Pinpoint the cell where the given text exists, returning its (X, Y) midpoint coordinate. 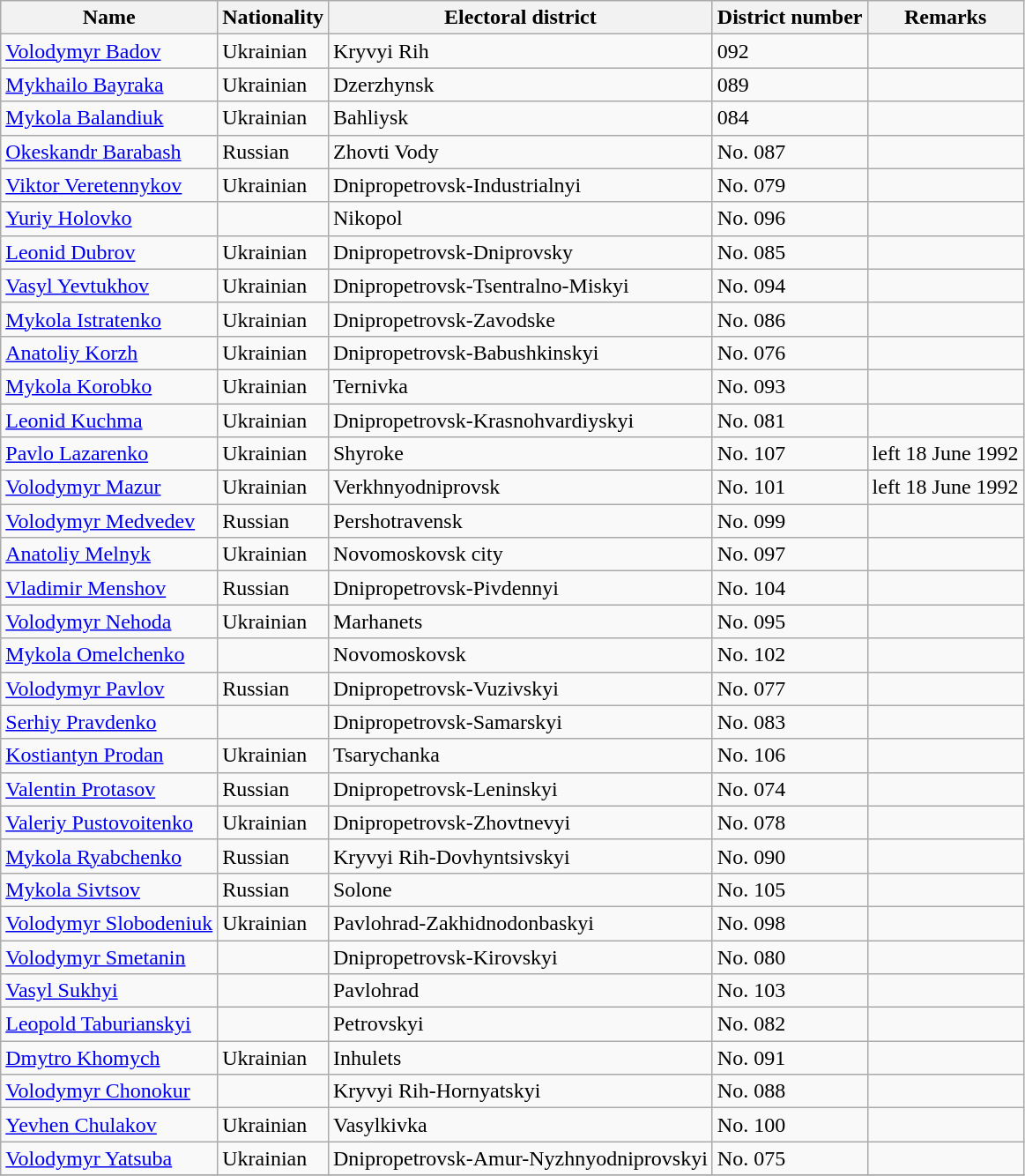
Volodymyr Mazur (109, 488)
No. 095 (790, 621)
084 (790, 118)
Vasyl Yevtukhov (109, 286)
Kryvyi Rih (520, 51)
Ternivka (520, 386)
Bahliysk (520, 118)
Leopold Taburianskyi (109, 1024)
No. 086 (790, 319)
089 (790, 85)
Pavlo Lazarenko (109, 454)
Yuriy Holovko (109, 219)
No. 080 (790, 956)
Dnipropetrovsk-Vuzivskyi (520, 688)
No. 107 (790, 454)
No. 093 (790, 386)
Yevhen Chulakov (109, 1125)
Novomoskovsk (520, 655)
Volodymyr Medvedev (109, 521)
No. 098 (790, 923)
No. 099 (790, 521)
No. 101 (790, 488)
Vladimir Menshov (109, 588)
Mykola Korobko (109, 386)
Okeskandr Barabash (109, 152)
No. 103 (790, 991)
Anatoliy Melnyk (109, 555)
Solone (520, 889)
Valentin Protasov (109, 789)
Verkhnyodniprovsk (520, 488)
Vasyl Sukhyi (109, 991)
Dnipropetrovsk-Zavodske (520, 319)
Leonid Kuchma (109, 421)
No. 087 (790, 152)
Mykola Istratenko (109, 319)
Nikopol (520, 219)
Viktor Veretennykov (109, 185)
Marhanets (520, 621)
Serhiy Pravdenko (109, 722)
Kostiantyn Prodan (109, 755)
No. 102 (790, 655)
Pavlohrad (520, 991)
Dmytro Khomych (109, 1058)
Leonid Dubrov (109, 252)
Nationality (273, 18)
Dnipropetrovsk-Amur-Nyzhnyodniprovskyi (520, 1158)
Remarks (945, 18)
No. 104 (790, 588)
Dnipropetrovsk-Tsentralno-Miskyi (520, 286)
Mykola Ryabchenko (109, 856)
Dnipropetrovsk-Kirovskyi (520, 956)
Dnipropetrovsk-Dniprovsky (520, 252)
Dnipropetrovsk-Babushkinskyi (520, 353)
Dnipropetrovsk-Leninskyi (520, 789)
No. 088 (790, 1091)
Pershotravensk (520, 521)
Volodymyr Nehoda (109, 621)
No. 100 (790, 1125)
Name (109, 18)
Dnipropetrovsk-Krasnohvardiyskyi (520, 421)
No. 078 (790, 822)
Mykola Omelchenko (109, 655)
Pavlohrad-Zakhidnodonbaskyi (520, 923)
No. 077 (790, 688)
Novomoskovsk city (520, 555)
No. 097 (790, 555)
No. 085 (790, 252)
Mykhailo Bayraka (109, 85)
Electoral district (520, 18)
No. 094 (790, 286)
Volodymyr Yatsuba (109, 1158)
Volodymyr Slobodeniuk (109, 923)
Vasylkivka (520, 1125)
Kryvyi Rih-Hornyatskyi (520, 1091)
No. 076 (790, 353)
Tsarychanka (520, 755)
Shyroke (520, 454)
Mykola Sivtsov (109, 889)
092 (790, 51)
Volodymyr Badov (109, 51)
No. 074 (790, 789)
Dnipropetrovsk-Pivdennyi (520, 588)
Mykola Balandiuk (109, 118)
Dzerzhynsk (520, 85)
Valeriy Pustovoitenko (109, 822)
Petrovskyi (520, 1024)
Kryvyi Rih-Dovhyntsivskyi (520, 856)
No. 081 (790, 421)
Volodymyr Smetanin (109, 956)
No. 091 (790, 1058)
District number (790, 18)
Zhovti Vody (520, 152)
Volodymyr Chonokur (109, 1091)
No. 105 (790, 889)
Dnipropetrovsk-Industrialnyi (520, 185)
Dnipropetrovsk-Zhovtnevyi (520, 822)
No. 090 (790, 856)
Volodymyr Pavlov (109, 688)
No. 106 (790, 755)
No. 083 (790, 722)
No. 096 (790, 219)
No. 082 (790, 1024)
No. 079 (790, 185)
No. 075 (790, 1158)
Anatoliy Korzh (109, 353)
Dnipropetrovsk-Samarskyi (520, 722)
Inhulets (520, 1058)
